Capture the cell that displays the provided text and extract its (x, y) central coordinate. 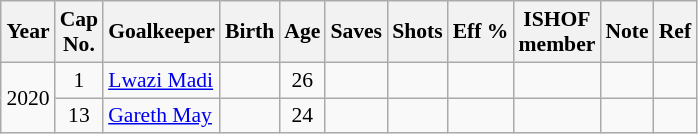
Lwazi Madi (162, 80)
Goalkeeper (162, 32)
13 (80, 116)
1 (80, 80)
2020 (28, 98)
Ref (675, 32)
Birth (250, 32)
24 (302, 116)
Eff % (481, 32)
Year (28, 32)
26 (302, 80)
Shots (418, 32)
Age (302, 32)
ISHOFmember (558, 32)
Gareth May (162, 116)
Note (626, 32)
Saves (356, 32)
CapNo. (80, 32)
